Search for the cell housing the specified text and yield its [X, Y] center coordinate. 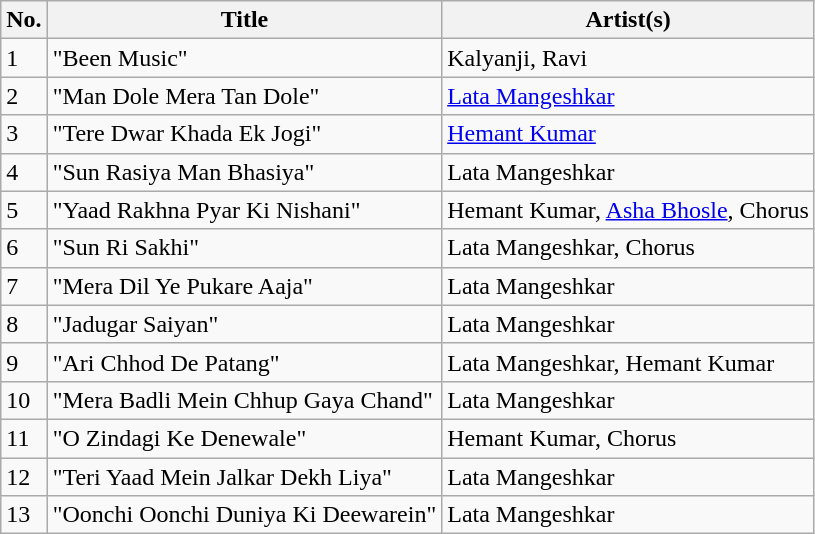
4 [24, 172]
Artist(s) [628, 20]
"Sun Ri Sakhi" [244, 248]
Hemant Kumar [628, 134]
6 [24, 248]
13 [24, 515]
Lata Mangeshkar, Chorus [628, 248]
Kalyanji, Ravi [628, 58]
Title [244, 20]
"Yaad Rakhna Pyar Ki Nishani" [244, 210]
7 [24, 286]
8 [24, 324]
12 [24, 477]
"Been Music" [244, 58]
"O Zindagi Ke Denewale" [244, 438]
"Oonchi Oonchi Duniya Ki Deewarein" [244, 515]
No. [24, 20]
2 [24, 96]
5 [24, 210]
"Mera Dil Ye Pukare Aaja" [244, 286]
"Tere Dwar Khada Ek Jogi" [244, 134]
3 [24, 134]
"Man Dole Mera Tan Dole" [244, 96]
"Jadugar Saiyan" [244, 324]
Lata Mangeshkar, Hemant Kumar [628, 362]
9 [24, 362]
11 [24, 438]
"Ari Chhod De Patang" [244, 362]
10 [24, 400]
1 [24, 58]
Hemant Kumar, Chorus [628, 438]
"Teri Yaad Mein Jalkar Dekh Liya" [244, 477]
Hemant Kumar, Asha Bhosle, Chorus [628, 210]
"Mera Badli Mein Chhup Gaya Chand" [244, 400]
"Sun Rasiya Man Bhasiya" [244, 172]
